Capture the cell that displays the provided text and extract its (X, Y) central coordinate. 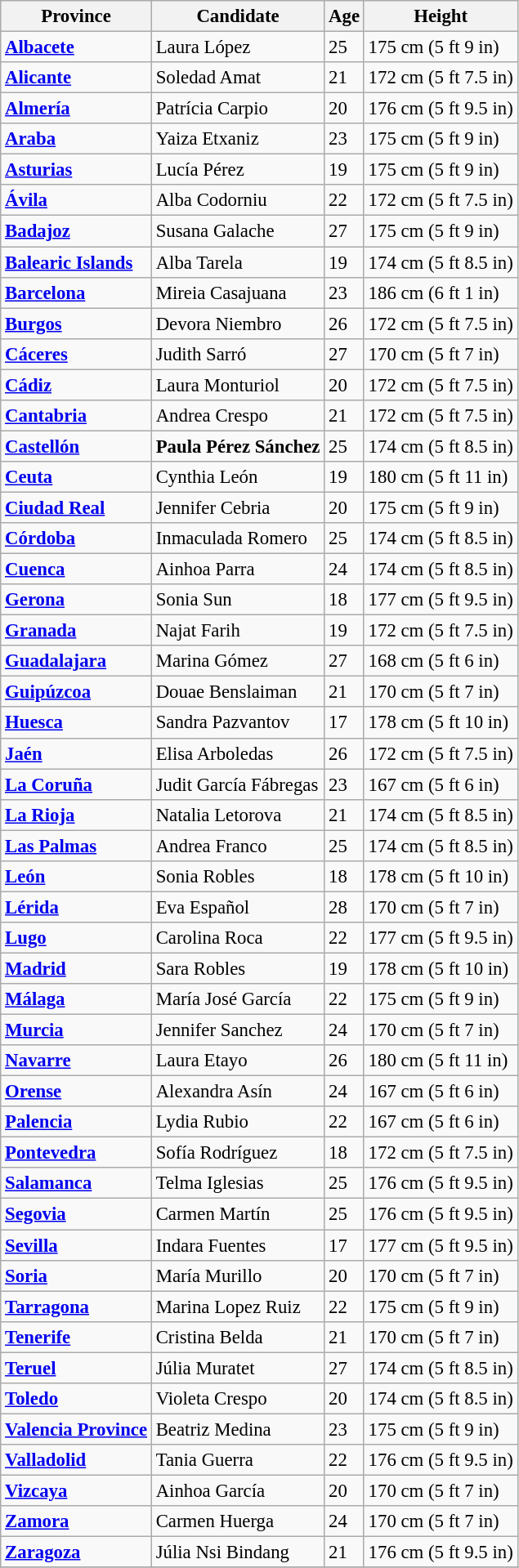
Cádiz (77, 385)
Júlia Muratet (237, 1368)
Sevilla (77, 1245)
Jaén (77, 753)
Badajoz (77, 231)
Andrea Franco (237, 846)
María José García (237, 999)
Alicante (77, 78)
Burgos (77, 324)
Andrea Crespo (237, 416)
Guadalajara (77, 661)
Beatriz Medina (237, 1429)
Orense (77, 1092)
Cynthia León (237, 477)
Cristina Belda (237, 1337)
Judith Sarró (237, 354)
Province (77, 16)
Laura Etayo (237, 1061)
Pontevedra (77, 1153)
Albacete (77, 47)
Natalia Letorova (237, 815)
Córdoba (77, 538)
Indara Fuentes (237, 1245)
Ciudad Real (77, 507)
Susana Galache (237, 231)
Gerona (77, 600)
Murcia (77, 1030)
Ainhoa García (237, 1490)
Guipúzcoa (77, 692)
Eva Español (237, 907)
Lydia Rubio (237, 1122)
Carmen Huerga (237, 1521)
Júlia Nsi Bindang (237, 1552)
Sonia Sun (237, 600)
Laura López (237, 47)
La Rioja (77, 815)
Lucía Pérez (237, 170)
168 cm (5 ft 6 in) (441, 661)
Sonia Robles (237, 877)
186 cm (6 ft 1 in) (441, 293)
Teruel (77, 1368)
Violeta Crespo (237, 1399)
Tania Guerra (237, 1460)
Tarragona (77, 1307)
Jennifer Sanchez (237, 1030)
Barcelona (77, 293)
Alexandra Asín (237, 1092)
Yaiza Etxaniz (237, 139)
Sofía Rodríguez (237, 1153)
Age (345, 16)
Soria (77, 1275)
Alba Tarela (237, 262)
Almería (77, 109)
Jennifer Cebria (237, 507)
Height (441, 16)
Carolina Roca (237, 938)
28 (345, 907)
Salamanca (77, 1184)
Asturias (77, 170)
Paula Pérez Sánchez (237, 446)
Toledo (77, 1399)
Ceuta (77, 477)
Cantabria (77, 416)
Zaragoza (77, 1552)
Navarre (77, 1061)
Araba (77, 139)
Laura Monturiol (237, 385)
Candidate (237, 16)
Marina Lopez Ruiz (237, 1307)
Castellón (77, 446)
Granada (77, 631)
Ainhoa Parra (237, 570)
Sara Robles (237, 968)
Palencia (77, 1122)
Tenerife (77, 1337)
Málaga (77, 999)
Telma Iglesias (237, 1184)
Las Palmas (77, 846)
Huesca (77, 723)
Patrícia Carpio (237, 109)
Elisa Arboledas (237, 753)
Carmen Martín (237, 1214)
Valencia Province (77, 1429)
Balearic Islands (77, 262)
Valladolid (77, 1460)
Lérida (77, 907)
Mireia Casajuana (237, 293)
Soledad Amat (237, 78)
Marina Gómez (237, 661)
María Murillo (237, 1275)
Segovia (77, 1214)
León (77, 877)
Vizcaya (77, 1490)
Devora Niembro (237, 324)
Sandra Pazvantov (237, 723)
La Coruña (77, 784)
Inmaculada Romero (237, 538)
Ávila (77, 200)
Judit García Fábregas (237, 784)
Zamora (77, 1521)
Douae Benslaiman (237, 692)
Lugo (77, 938)
Madrid (77, 968)
Alba Codorniu (237, 200)
Cuenca (77, 570)
Cáceres (77, 354)
Najat Farih (237, 631)
